Return the [x, y] coordinate for the center point of the cell that contains the specified text.  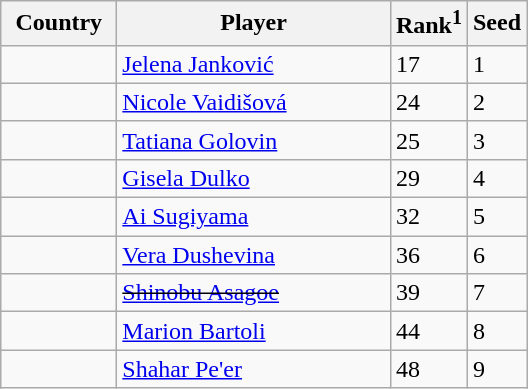
Shahar Pe'er [254, 369]
3 [496, 140]
36 [428, 255]
Shinobu Asagoe [254, 293]
44 [428, 331]
4 [496, 178]
Rank1 [428, 24]
Gisela Dulko [254, 178]
25 [428, 140]
Country [59, 24]
24 [428, 102]
Ai Sugiyama [254, 217]
Tatiana Golovin [254, 140]
48 [428, 369]
Marion Bartoli [254, 331]
7 [496, 293]
5 [496, 217]
Jelena Janković [254, 64]
Vera Dushevina [254, 255]
2 [496, 102]
32 [428, 217]
8 [496, 331]
17 [428, 64]
29 [428, 178]
6 [496, 255]
9 [496, 369]
Nicole Vaidišová [254, 102]
Player [254, 24]
1 [496, 64]
39 [428, 293]
Seed [496, 24]
